Detect which cell encompasses the target text, then output its (x, y) center coordinate. 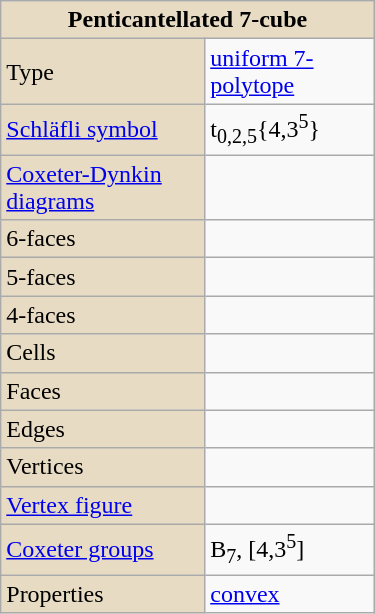
t0,2,5{4,35} (290, 130)
4-faces (103, 315)
Schläfli symbol (103, 130)
Vertex figure (103, 505)
Cells (103, 353)
B7, [4,35] (290, 550)
Vertices (103, 467)
Coxeter groups (103, 550)
Faces (103, 391)
6-faces (103, 239)
convex (290, 594)
Coxeter-Dynkin diagrams (103, 188)
uniform 7-polytope (290, 72)
Edges (103, 429)
Properties (103, 594)
5-faces (103, 277)
Penticantellated 7-cube (188, 20)
Type (103, 72)
